Extract the [x, y] coordinate from the center of the cell holding the provided text.  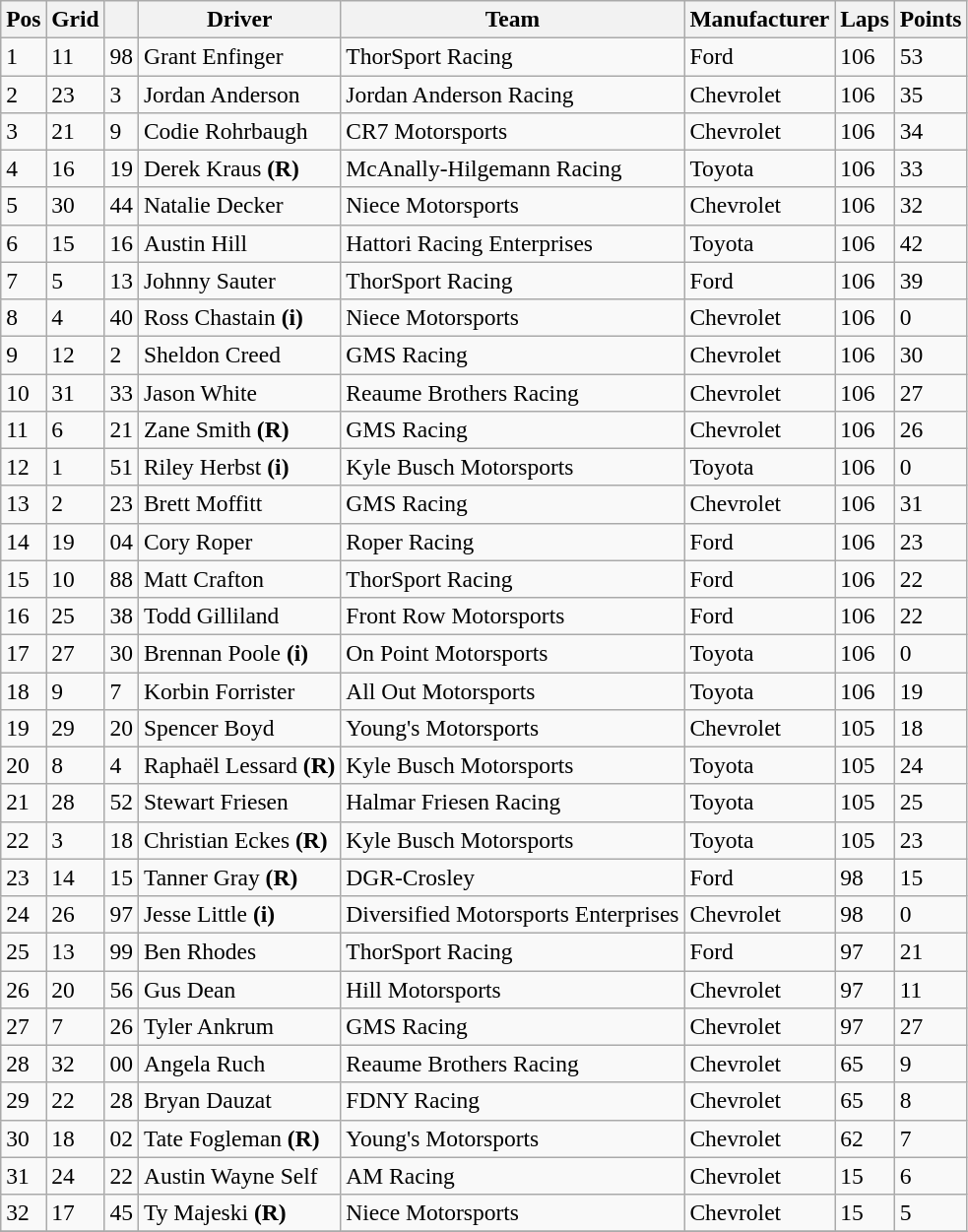
Laps [865, 19]
Ty Majeski (R) [238, 1212]
45 [121, 1212]
Brennan Poole (i) [238, 653]
Grid [75, 19]
44 [121, 206]
39 [931, 281]
Front Row Motorsports [512, 616]
Brett Moffitt [238, 504]
Tate Fogleman (R) [238, 1138]
Todd Gilliland [238, 616]
Bryan Dauzat [238, 1101]
Roper Racing [512, 542]
Natalie Decker [238, 206]
Manufacturer [760, 19]
Hill Motorsports [512, 989]
Derek Kraus (R) [238, 168]
52 [121, 803]
38 [121, 616]
56 [121, 989]
Matt Crafton [238, 579]
McAnally-Hilgemann Racing [512, 168]
62 [865, 1138]
Jason White [238, 392]
Cory Roper [238, 542]
Gus Dean [238, 989]
Christian Eckes (R) [238, 840]
FDNY Racing [512, 1101]
Halmar Friesen Racing [512, 803]
Raphaël Lessard (R) [238, 765]
99 [121, 951]
Ross Chastain (i) [238, 317]
CR7 Motorsports [512, 131]
Zane Smith (R) [238, 429]
Johnny Sauter [238, 281]
35 [931, 94]
Jordan Anderson Racing [512, 94]
88 [121, 579]
04 [121, 542]
Team [512, 19]
Ben Rhodes [238, 951]
Tanner Gray (R) [238, 877]
Stewart Friesen [238, 803]
Jordan Anderson [238, 94]
Sheldon Creed [238, 355]
Riley Herbst (i) [238, 467]
Austin Hill [238, 243]
Jesse Little (i) [238, 914]
51 [121, 467]
34 [931, 131]
AM Racing [512, 1176]
42 [931, 243]
Driver [238, 19]
DGR-Crosley [512, 877]
Spencer Boyd [238, 728]
40 [121, 317]
Codie Rohrbaugh [238, 131]
Hattori Racing Enterprises [512, 243]
00 [121, 1064]
Korbin Forrister [238, 690]
On Point Motorsports [512, 653]
Points [931, 19]
Pos [24, 19]
Tyler Ankrum [238, 1026]
Austin Wayne Self [238, 1176]
Grant Enfinger [238, 56]
02 [121, 1138]
Angela Ruch [238, 1064]
All Out Motorsports [512, 690]
Diversified Motorsports Enterprises [512, 914]
53 [931, 56]
